From the cell containing the given text, extract its center point as (X, Y) coordinate. 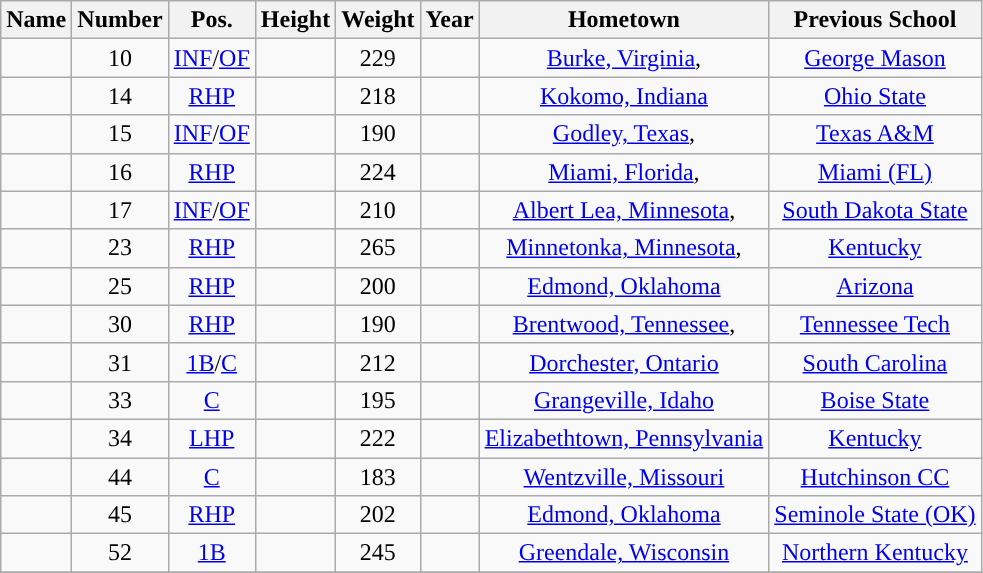
245 (378, 553)
Grangeville, Idaho (624, 400)
Weight (378, 20)
Wentzville, Missouri (624, 477)
1B (212, 553)
Miami (FL) (875, 172)
Burke, Virginia, (624, 58)
265 (378, 248)
34 (120, 438)
Godley, Texas, (624, 134)
Elizabethtown, Pennsylvania (624, 438)
Northern Kentucky (875, 553)
Year (450, 20)
200 (378, 286)
229 (378, 58)
Miami, Florida, (624, 172)
1B/C (212, 362)
Ohio State (875, 96)
George Mason (875, 58)
23 (120, 248)
44 (120, 477)
30 (120, 324)
Hometown (624, 20)
10 (120, 58)
25 (120, 286)
Hutchinson CC (875, 477)
14 (120, 96)
Kokomo, Indiana (624, 96)
222 (378, 438)
16 (120, 172)
Albert Lea, Minnesota, (624, 210)
Texas A&M (875, 134)
52 (120, 553)
South Carolina (875, 362)
224 (378, 172)
Tennessee Tech (875, 324)
Boise State (875, 400)
Arizona (875, 286)
17 (120, 210)
31 (120, 362)
Previous School (875, 20)
33 (120, 400)
Dorchester, Ontario (624, 362)
Greendale, Wisconsin (624, 553)
15 (120, 134)
183 (378, 477)
Pos. (212, 20)
South Dakota State (875, 210)
Brentwood, Tennessee, (624, 324)
218 (378, 96)
195 (378, 400)
45 (120, 515)
Minnetonka, Minnesota, (624, 248)
212 (378, 362)
Seminole State (OK) (875, 515)
210 (378, 210)
202 (378, 515)
Name (36, 20)
Height (295, 20)
LHP (212, 438)
Number (120, 20)
